Output the [x, y] coordinate of the center of the cell containing the given text.  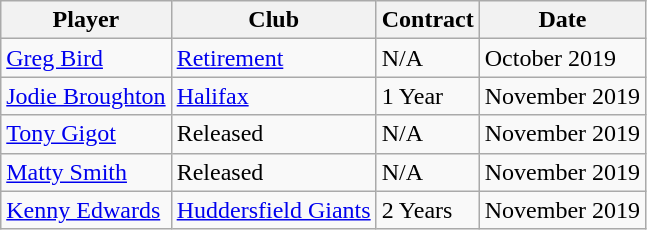
Club [274, 20]
Tony Gigot [86, 134]
Player [86, 20]
Huddersfield Giants [274, 210]
Retirement [274, 58]
Greg Bird [86, 58]
2 Years [428, 210]
Kenny Edwards [86, 210]
Matty Smith [86, 172]
Contract [428, 20]
October 2019 [562, 58]
Jodie Broughton [86, 96]
Halifax [274, 96]
1 Year [428, 96]
Date [562, 20]
